From the cell containing the given text, extract its center point as [x, y] coordinate. 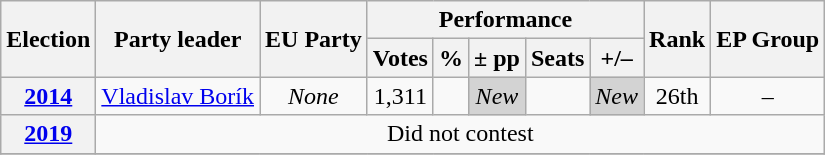
EP Group [768, 39]
Party leader [178, 39]
Performance [505, 20]
Rank [678, 39]
± pp [496, 58]
None [314, 96]
Election [48, 39]
– [768, 96]
1,311 [400, 96]
2019 [48, 134]
Seats [557, 58]
26th [678, 96]
EU Party [314, 39]
% [450, 58]
+/– [617, 58]
Did not contest [460, 134]
Vladislav Borík [178, 96]
2014 [48, 96]
Votes [400, 58]
